For the text-containing cell, return its midpoint in (X, Y) coordinate format. 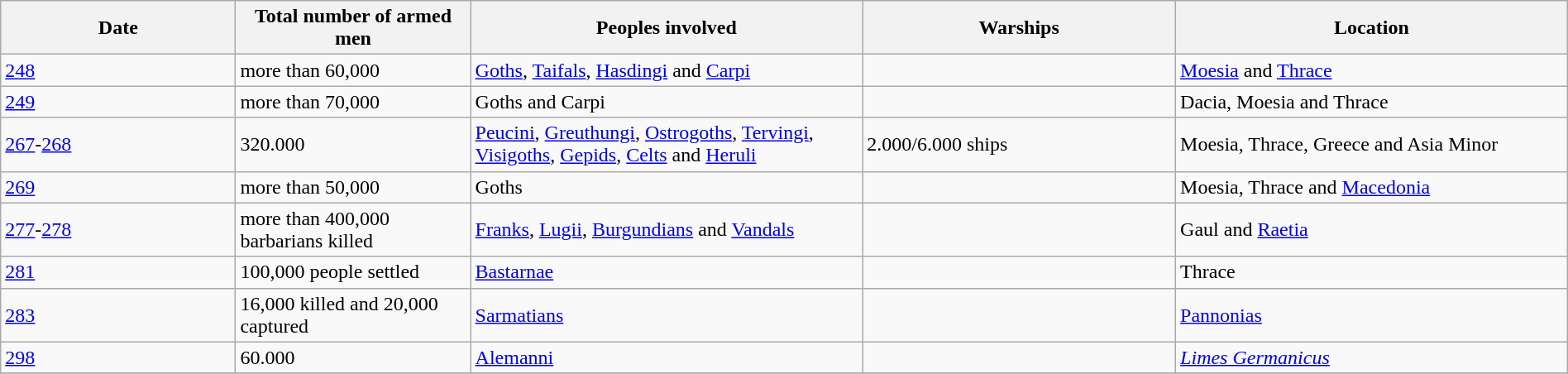
248 (118, 70)
2.000/6.000 ships (1019, 144)
Goths and Carpi (667, 102)
Dacia, Moesia and Thrace (1372, 102)
Location (1372, 28)
more than 400,000 barbarians killed (353, 230)
283 (118, 314)
100,000 people settled (353, 272)
Sarmatians (667, 314)
Warships (1019, 28)
Limes Germanicus (1372, 357)
16,000 killed and 20,000 captured (353, 314)
Franks, Lugii, Burgundians and Vandals (667, 230)
269 (118, 187)
Goths, Taifals, Hasdingi and Carpi (667, 70)
267-268 (118, 144)
more than 50,000 (353, 187)
Thrace (1372, 272)
Goths (667, 187)
Peucini, Greuthungi, Ostrogoths, Tervingi, Visigoths, Gepids, Celts and Heruli (667, 144)
Gaul and Raetia (1372, 230)
298 (118, 357)
Moesia, Thrace and Macedonia (1372, 187)
281 (118, 272)
277-278 (118, 230)
Moesia and Thrace (1372, 70)
249 (118, 102)
Peoples involved (667, 28)
320.000 (353, 144)
Alemanni (667, 357)
60.000 (353, 357)
more than 60,000 (353, 70)
Bastarnae (667, 272)
Moesia, Thrace, Greece and Asia Minor (1372, 144)
Pannonias (1372, 314)
more than 70,000 (353, 102)
Total number of armed men (353, 28)
Date (118, 28)
